Find where the given text appears and provide that cell's center as [x, y] coordinate. 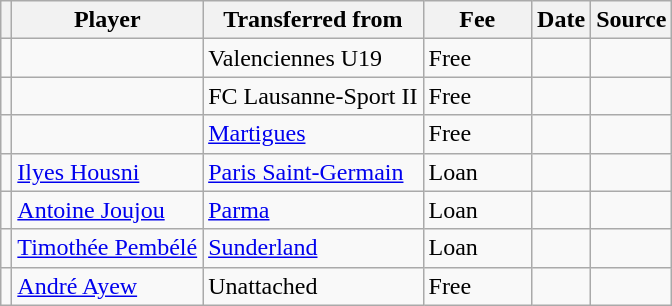
Sunderland [313, 248]
Source [632, 20]
Fee [478, 20]
Ilyes Housni [108, 172]
Antoine Joujou [108, 210]
FC Lausanne-Sport II [313, 96]
Valenciennes U19 [313, 58]
André Ayew [108, 286]
Date [562, 20]
Player [108, 20]
Unattached [313, 286]
Timothée Pembélé [108, 248]
Martigues [313, 134]
Parma [313, 210]
Paris Saint-Germain [313, 172]
Transferred from [313, 20]
